Provide the [X, Y] coordinate of the cell's center where the given text is located.  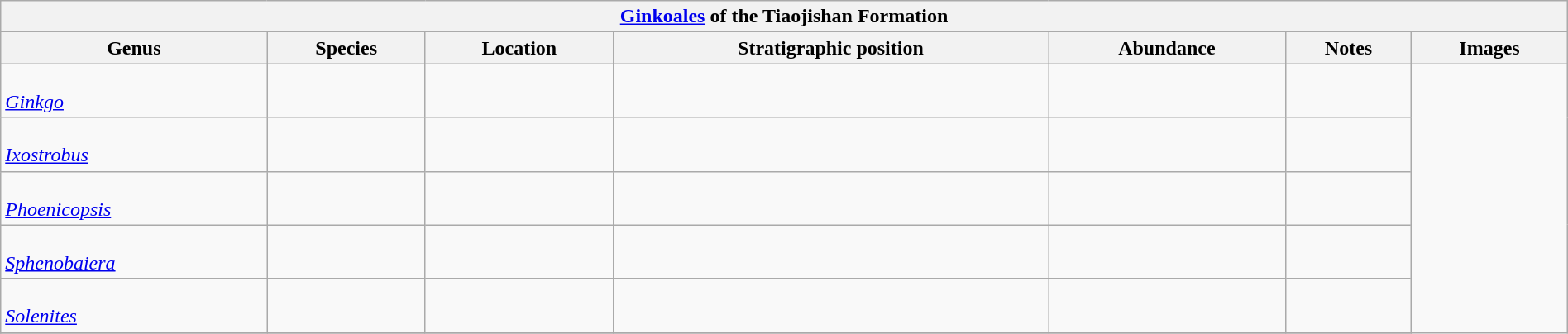
Location [519, 48]
Genus [134, 48]
Ginkgo [134, 91]
Sphenobaiera [134, 251]
Phoenicopsis [134, 198]
Solenites [134, 306]
Images [1489, 48]
Stratigraphic position [830, 48]
Ixostrobus [134, 144]
Species [346, 48]
Ginkoales of the Tiaojishan Formation [784, 17]
Abundance [1168, 48]
Notes [1348, 48]
